From the cell containing the given text, extract its center point as [X, Y] coordinate. 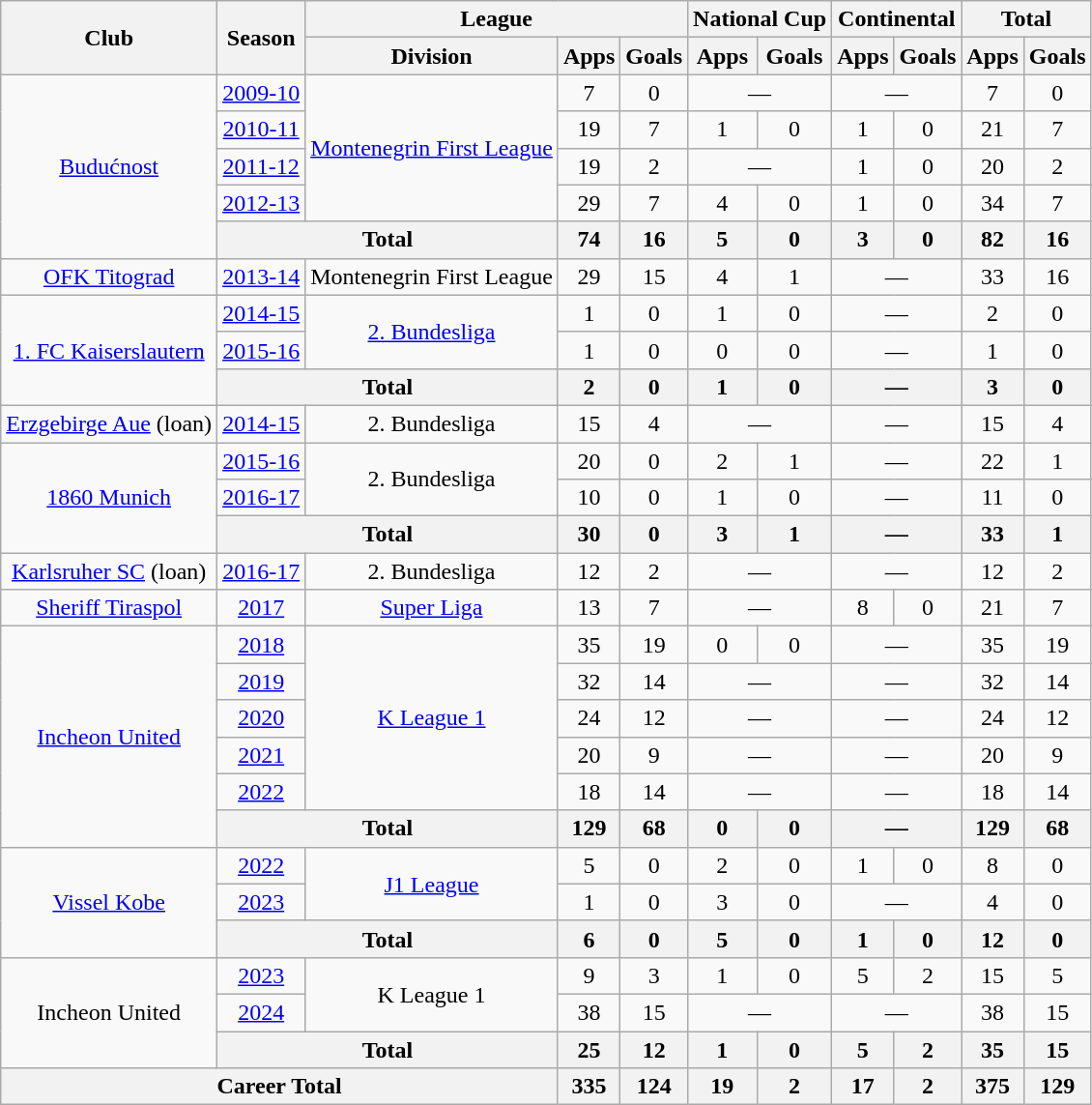
Division [432, 56]
Continental [897, 19]
League [497, 19]
124 [654, 1087]
2012-13 [261, 203]
National Cup [760, 19]
1860 Munich [109, 498]
Club [109, 38]
Career Total [280, 1087]
2024 [261, 1012]
34 [992, 203]
10 [589, 498]
Super Liga [432, 608]
Vissel Kobe [109, 902]
17 [863, 1087]
2013-14 [261, 276]
Season [261, 38]
82 [992, 240]
335 [589, 1087]
2011-12 [261, 166]
Budućnost [109, 166]
25 [589, 1049]
13 [589, 608]
2017 [261, 608]
Sheriff Tiraspol [109, 608]
30 [589, 535]
2021 [261, 755]
375 [992, 1087]
Erzgebirge Aue (loan) [109, 423]
J1 League [432, 884]
2009-10 [261, 93]
2019 [261, 682]
OFK Titograd [109, 276]
11 [992, 498]
Karlsruher SC (loan) [109, 571]
2018 [261, 645]
1. FC Kaiserslautern [109, 350]
2020 [261, 718]
22 [992, 461]
74 [589, 240]
2010-11 [261, 130]
6 [589, 939]
